Return (x, y) of the center of cell containing provided text 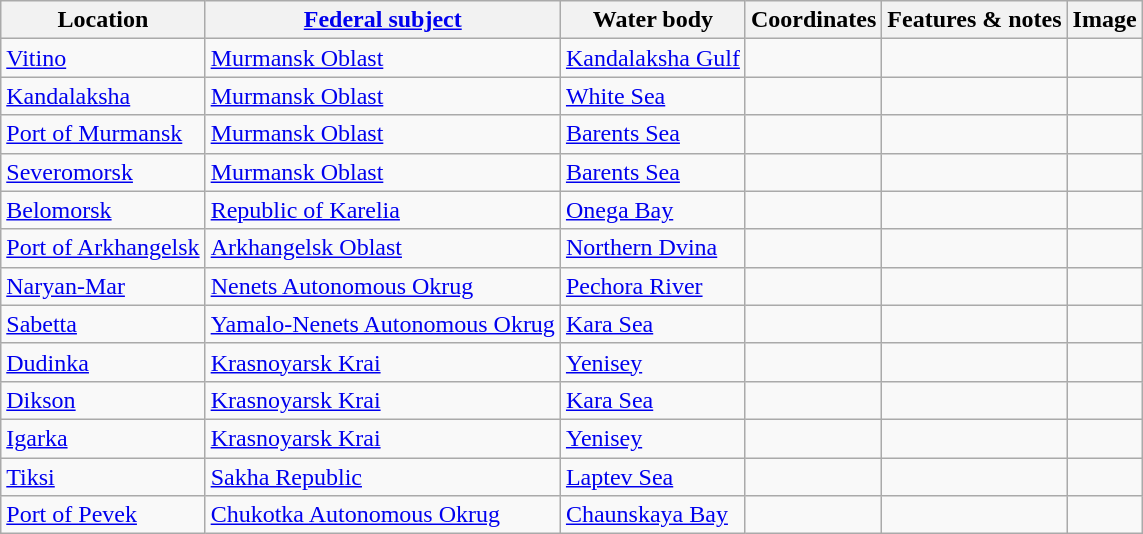
Naryan-Mar (103, 286)
Republic of Karelia (382, 210)
Features & notes (974, 20)
Image (1104, 20)
Port of Pevek (103, 515)
Kandalaksha Gulf (652, 58)
Port of Murmansk (103, 134)
Severomorsk (103, 172)
Yamalo-Nenets Autonomous Okrug (382, 324)
Chaunskaya Bay (652, 515)
Northern Dvina (652, 248)
Arkhangelsk Oblast (382, 248)
Sabetta (103, 324)
Dikson (103, 400)
Chukotka Autonomous Okrug (382, 515)
Vitino (103, 58)
Tiksi (103, 477)
White Sea (652, 96)
Igarka (103, 438)
Kandalaksha (103, 96)
Nenets Autonomous Okrug (382, 286)
Sakha Republic (382, 477)
Laptev Sea (652, 477)
Coordinates (813, 20)
Pechora River (652, 286)
Federal subject (382, 20)
Dudinka (103, 362)
Port of Arkhangelsk (103, 248)
Onega Bay (652, 210)
Location (103, 20)
Belomorsk (103, 210)
Water body (652, 20)
